For the text-containing cell, return its midpoint in (x, y) coordinate format. 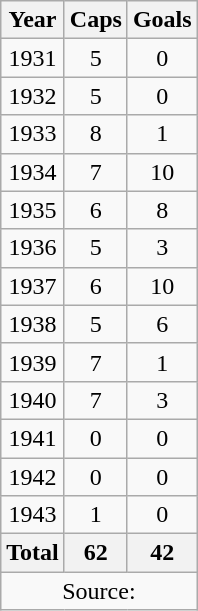
42 (162, 553)
1935 (33, 210)
1943 (33, 515)
1941 (33, 438)
Year (33, 20)
1937 (33, 286)
Goals (162, 20)
1936 (33, 248)
1939 (33, 362)
Total (33, 553)
1942 (33, 477)
Source: (99, 591)
62 (96, 553)
1940 (33, 400)
1933 (33, 134)
1934 (33, 172)
1932 (33, 96)
Caps (96, 20)
1938 (33, 324)
1931 (33, 58)
